Detect which cell encompasses the target text, then output its (X, Y) center coordinate. 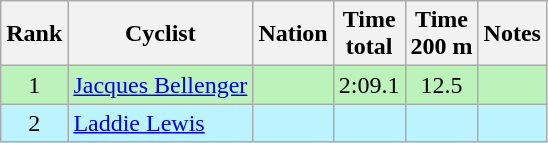
12.5 (442, 85)
Rank (34, 34)
Laddie Lewis (160, 123)
1 (34, 85)
Time200 m (442, 34)
Nation (293, 34)
Jacques Bellenger (160, 85)
Cyclist (160, 34)
2:09.1 (369, 85)
Notes (512, 34)
2 (34, 123)
Timetotal (369, 34)
